Return [x, y] of the center of cell containing provided text 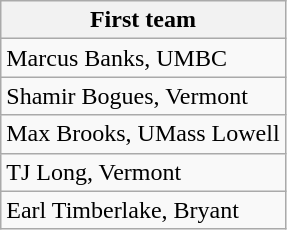
First team [143, 20]
Max Brooks, UMass Lowell [143, 134]
Earl Timberlake, Bryant [143, 210]
TJ Long, Vermont [143, 172]
Shamir Bogues, Vermont [143, 96]
Marcus Banks, UMBC [143, 58]
